Extract the [X, Y] coordinate from the center of the cell holding the provided text.  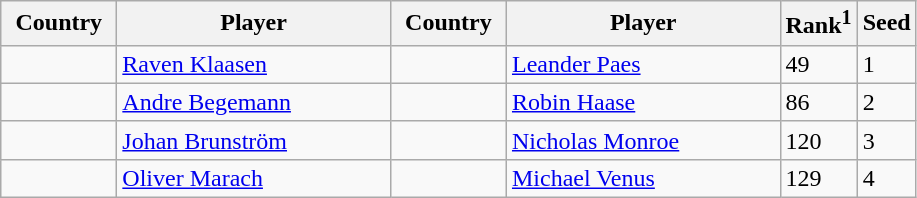
Leander Paes [643, 64]
1 [886, 64]
120 [818, 140]
Johan Brunström [254, 140]
Andre Begemann [254, 102]
49 [818, 64]
Rank1 [818, 24]
Seed [886, 24]
Michael Venus [643, 178]
Robin Haase [643, 102]
86 [818, 102]
Oliver Marach [254, 178]
129 [818, 178]
2 [886, 102]
4 [886, 178]
Raven Klaasen [254, 64]
3 [886, 140]
Nicholas Monroe [643, 140]
